Provide the [X, Y] coordinate of the cell's center where the given text is located.  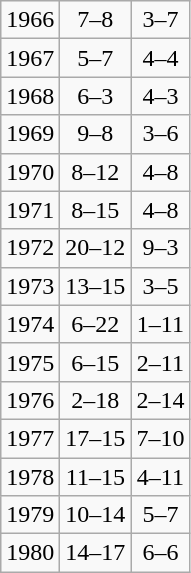
3–6 [160, 134]
14–17 [96, 553]
1966 [30, 20]
7–10 [160, 438]
1973 [30, 286]
10–14 [96, 515]
1978 [30, 477]
1976 [30, 400]
20–12 [96, 248]
1–11 [160, 324]
1980 [30, 553]
1970 [30, 172]
4–4 [160, 58]
6–6 [160, 553]
3–5 [160, 286]
9–3 [160, 248]
3–7 [160, 20]
6–3 [96, 96]
2–18 [96, 400]
1972 [30, 248]
6–15 [96, 362]
9–8 [96, 134]
1974 [30, 324]
1979 [30, 515]
1971 [30, 210]
1977 [30, 438]
6–22 [96, 324]
1975 [30, 362]
1969 [30, 134]
1968 [30, 96]
4–11 [160, 477]
4–3 [160, 96]
17–15 [96, 438]
8–12 [96, 172]
11–15 [96, 477]
2–11 [160, 362]
2–14 [160, 400]
8–15 [96, 210]
1967 [30, 58]
13–15 [96, 286]
7–8 [96, 20]
